Pinpoint the cell where the given text exists, returning its (x, y) midpoint coordinate. 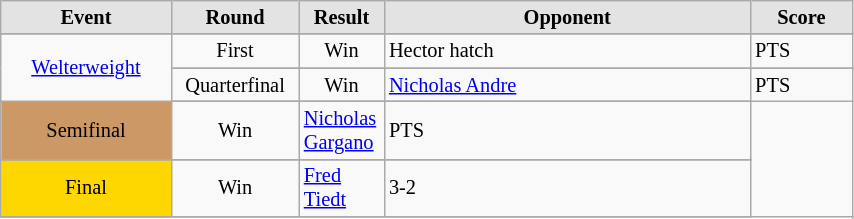
Round (235, 17)
Score (801, 17)
Welterweight (86, 68)
Final (86, 188)
Nicholas Gargano (342, 130)
Fred Tiedt (342, 188)
Opponent (567, 17)
Quarterfinal (235, 85)
Nicholas Andre (567, 85)
Hector hatch (567, 51)
Result (342, 17)
Semifinal (86, 130)
First (235, 51)
3-2 (567, 188)
Event (86, 17)
